Identify which cell holds the provided text, then report its (x, y) central coordinate. 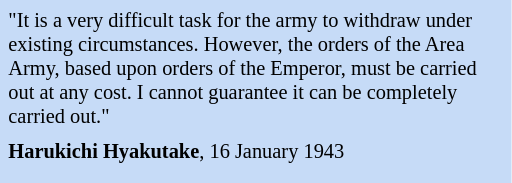
Harukichi Hyakutake, 16 January 1943 (256, 152)
